Output the (x, y) coordinate of the center of the cell containing the given text.  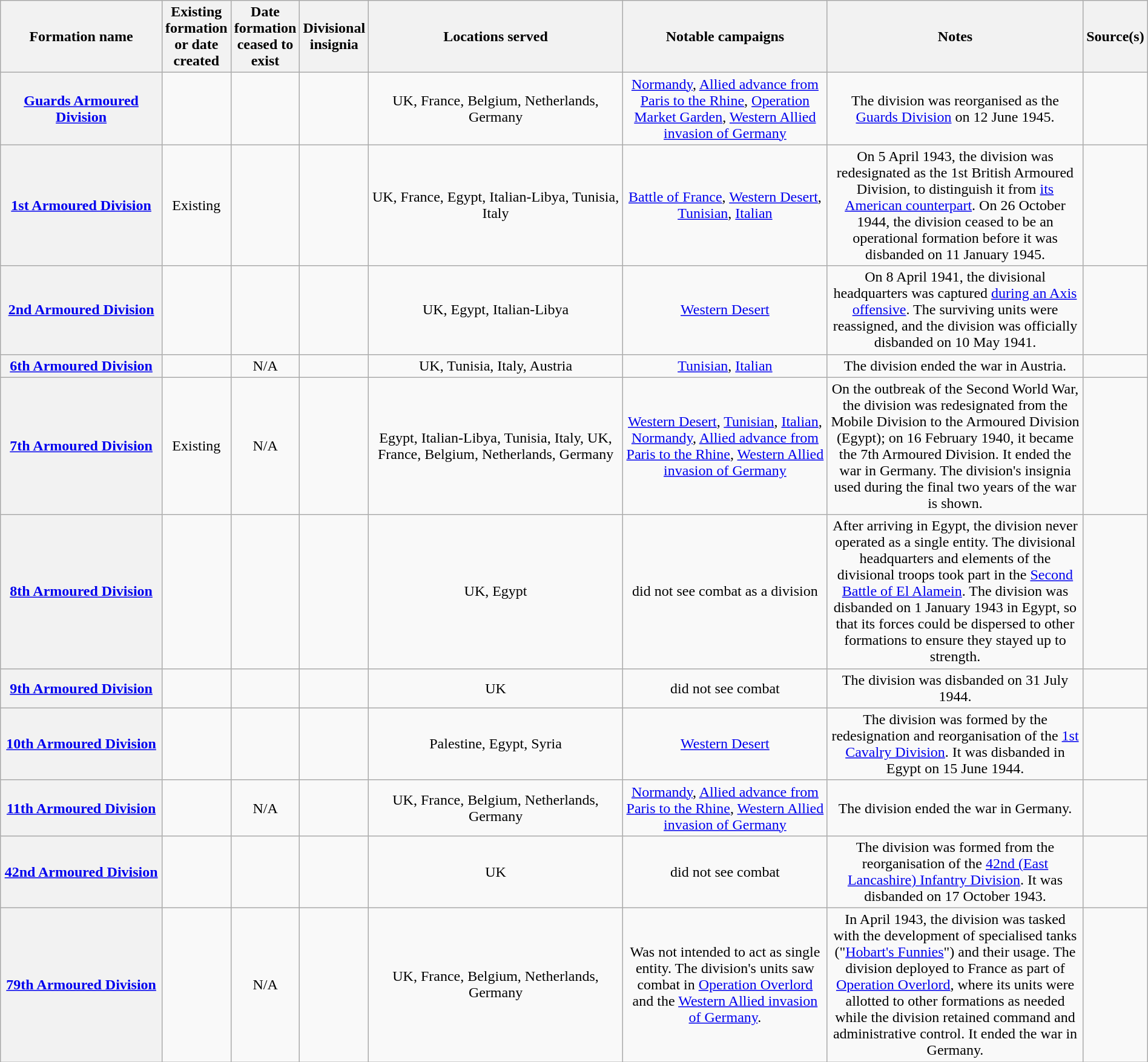
The division ended the war in Germany. (955, 808)
Was not intended to act as single entity. The division's units saw combat in Operation Overlord and the Western Allied invasion of Germany. (725, 984)
The division was formed from the reorganisation of the 42nd (East Lancashire) Infantry Division. It was disbanded on 17 October 1943. (955, 872)
UK, France, Egypt, Italian-Libya, Tunisia, Italy (496, 205)
2nd Armoured Division (81, 310)
The division was formed by the redesignation and reorganisation of the 1st Cavalry Division. It was disbanded in Egypt on 15 June 1944. (955, 744)
Source(s) (1115, 36)
1st Armoured Division (81, 205)
Formation name (81, 36)
UK, Egypt (496, 592)
Palestine, Egypt, Syria (496, 744)
Existing formation or date created (196, 36)
6th Armoured Division (81, 366)
Divisional insignia (334, 36)
Egypt, Italian-Libya, Tunisia, Italy, UK, France, Belgium, Netherlands, Germany (496, 446)
Notable campaigns (725, 36)
The division ended the war in Austria. (955, 366)
42nd Armoured Division (81, 872)
8th Armoured Division (81, 592)
UK, Tunisia, Italy, Austria (496, 366)
Locations served (496, 36)
Battle of France, Western Desert, Tunisian, Italian (725, 205)
Guards Armoured Division (81, 109)
The division was disbanded on 31 July 1944. (955, 688)
11th Armoured Division (81, 808)
Tunisian, Italian (725, 366)
UK, Egypt, Italian-Libya (496, 310)
Normandy, Allied advance from Paris to the Rhine, Operation Market Garden, Western Allied invasion of Germany (725, 109)
Normandy, Allied advance from Paris to the Rhine, Western Allied invasion of Germany (725, 808)
The division was reorganised as the Guards Division on 12 June 1945. (955, 109)
9th Armoured Division (81, 688)
Date formation ceased to exist (265, 36)
10th Armoured Division (81, 744)
79th Armoured Division (81, 984)
Notes (955, 36)
7th Armoured Division (81, 446)
did not see combat as a division (725, 592)
Western Desert, Tunisian, Italian, Normandy, Allied advance from Paris to the Rhine, Western Allied invasion of Germany (725, 446)
